Provide the [x, y] coordinate of the cell's center where the given text is located.  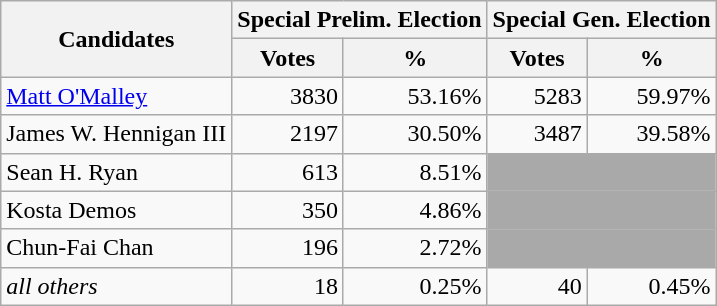
Chun-Fai Chan [116, 248]
613 [288, 172]
Candidates [116, 39]
4.86% [415, 210]
3830 [288, 96]
0.45% [652, 286]
2.72% [415, 248]
Special Gen. Election [602, 20]
8.51% [415, 172]
2197 [288, 134]
59.97% [652, 96]
Kosta Demos [116, 210]
0.25% [415, 286]
18 [288, 286]
all others [116, 286]
350 [288, 210]
30.50% [415, 134]
Sean H. Ryan [116, 172]
3487 [537, 134]
James W. Hennigan III [116, 134]
53.16% [415, 96]
Special Prelim. Election [360, 20]
196 [288, 248]
Matt O'Malley [116, 96]
39.58% [652, 134]
5283 [537, 96]
40 [537, 286]
